Capture the cell that displays the provided text and extract its (X, Y) central coordinate. 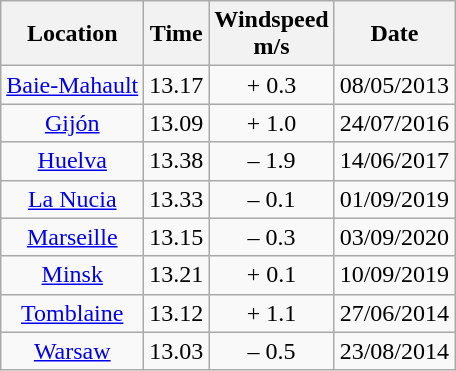
27/06/2014 (394, 313)
13.33 (176, 199)
– 0.1 (272, 199)
Gijón (72, 123)
13.38 (176, 161)
La Nucia (72, 199)
+ 0.1 (272, 275)
13.17 (176, 85)
01/09/2019 (394, 199)
+ 1.1 (272, 313)
– 0.5 (272, 351)
Baie-Mahault (72, 85)
Huelva (72, 161)
+ 1.0 (272, 123)
13.09 (176, 123)
Minsk (72, 275)
Marseille (72, 237)
03/09/2020 (394, 237)
– 1.9 (272, 161)
08/05/2013 (394, 85)
– 0.3 (272, 237)
24/07/2016 (394, 123)
14/06/2017 (394, 161)
13.15 (176, 237)
13.21 (176, 275)
Tomblaine (72, 313)
Date (394, 34)
+ 0.3 (272, 85)
13.03 (176, 351)
10/09/2019 (394, 275)
Warsaw (72, 351)
Time (176, 34)
23/08/2014 (394, 351)
Location (72, 34)
Windspeedm/s (272, 34)
13.12 (176, 313)
